Extract the [X, Y] coordinate from the center of the cell holding the provided text.  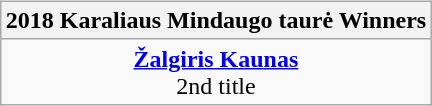
Žalgiris Kaunas2nd title [216, 72]
2018 Karaliaus Mindaugo taurė Winners [216, 20]
